Pinpoint the cell where the given text exists, returning its [X, Y] midpoint coordinate. 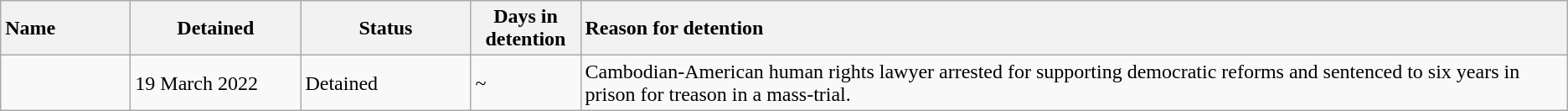
~ [526, 82]
Reason for detention [1074, 29]
19 March 2022 [216, 82]
Cambodian-American human rights lawyer arrested for supporting democratic reforms and sentenced to six years in prison for treason in a mass-trial. [1074, 82]
Status [385, 29]
Days in detention [526, 29]
Name [65, 29]
